Return the (x, y) coordinate for the center point of the cell that contains the specified text.  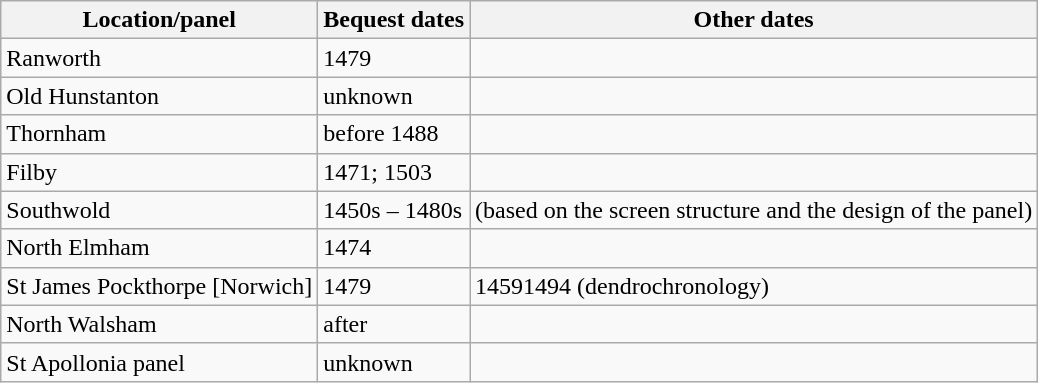
1450s – 1480s (394, 210)
Filby (160, 172)
St Apollonia panel (160, 362)
Location/panel (160, 20)
Southwold (160, 210)
after (394, 324)
before 1488 (394, 134)
North Walsham (160, 324)
St James Pockthorpe [Norwich] (160, 286)
North Elmham (160, 248)
Ranworth (160, 58)
14591494 (dendrochronology) (754, 286)
Bequest dates (394, 20)
1471; 1503 (394, 172)
Other dates (754, 20)
Old Hunstanton (160, 96)
Thornham (160, 134)
1474 (394, 248)
(based on the screen structure and the design of the panel) (754, 210)
